Output the [X, Y] coordinate of the center of the cell containing the given text.  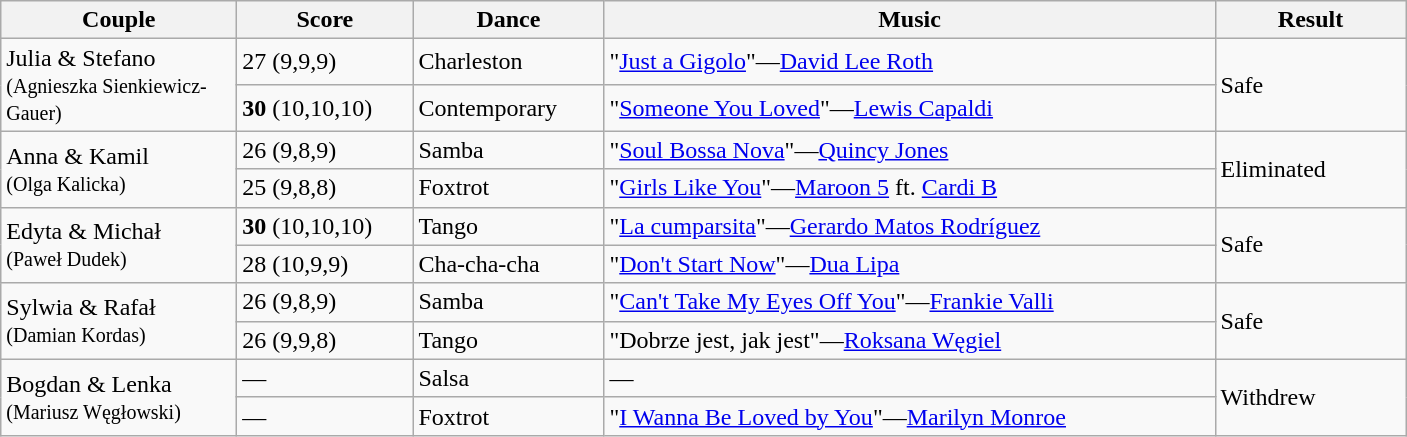
Couple [119, 20]
26 (9,9,8) [325, 340]
Bogdan & Lenka(Mariusz Węgłowski) [119, 397]
Contemporary [508, 108]
25 (9,8,8) [325, 188]
"Don't Start Now"—Dua Lipa [910, 264]
28 (10,9,9) [325, 264]
"La cumparsita"—Gerardo Matos Rodríguez [910, 226]
Anna & Kamil(Olga Kalicka) [119, 169]
Edyta & Michał(Paweł Dudek) [119, 245]
Dance [508, 20]
"Soul Bossa Nova"—Quincy Jones [910, 150]
Score [325, 20]
Cha-cha-cha [508, 264]
"Someone You Loved"—Lewis Capaldi [910, 108]
Sylwia & Rafał(Damian Kordas) [119, 321]
Result [1310, 20]
Eliminated [1310, 169]
Salsa [508, 378]
"Can't Take My Eyes Off You"—Frankie Valli [910, 302]
Withdrew [1310, 397]
Julia & Stefano(Agnieszka Sienkiewicz-Gauer) [119, 85]
Charleston [508, 62]
"Girls Like You"—Maroon 5 ft. Cardi B [910, 188]
"Just a Gigolo"—David Lee Roth [910, 62]
27 (9,9,9) [325, 62]
"Dobrze jest, jak jest"—Roksana Węgiel [910, 340]
"I Wanna Be Loved by You"—Marilyn Monroe [910, 416]
Music [910, 20]
